For the text-containing cell, return its midpoint in [x, y] coordinate format. 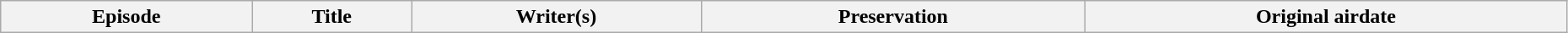
Title [332, 17]
Preservation [892, 17]
Episode [127, 17]
Original airdate [1326, 17]
Writer(s) [557, 17]
